Return the [X, Y] coordinate for the center point of the cell that contains the specified text.  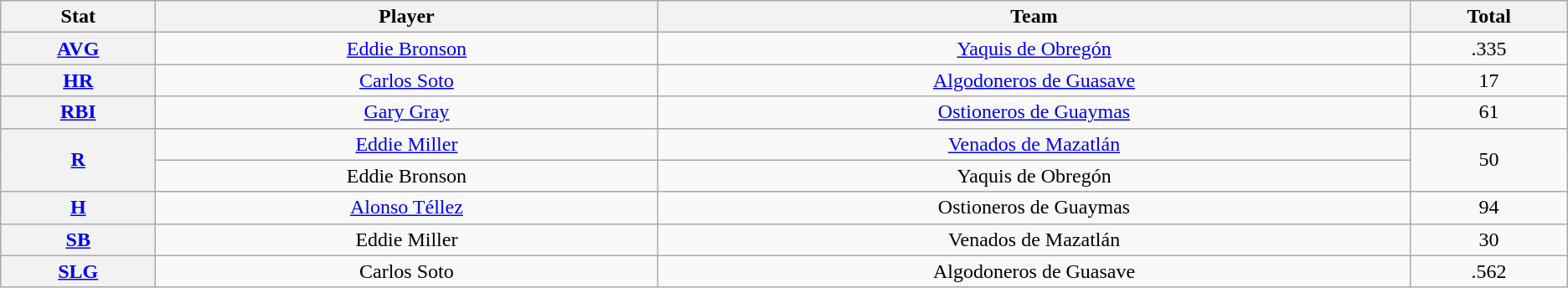
.335 [1489, 49]
Gary Gray [407, 112]
Team [1034, 17]
.562 [1489, 271]
H [79, 208]
RBI [79, 112]
50 [1489, 160]
HR [79, 80]
30 [1489, 239]
AVG [79, 49]
SLG [79, 271]
61 [1489, 112]
Stat [79, 17]
Alonso Téllez [407, 208]
SB [79, 239]
94 [1489, 208]
Total [1489, 17]
R [79, 160]
Player [407, 17]
17 [1489, 80]
